Return (x, y) of the center of cell containing provided text 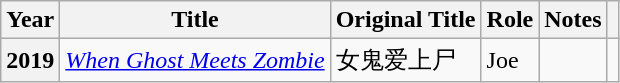
Joe (510, 60)
When Ghost Meets Zombie (195, 60)
Year (30, 20)
Notes (573, 20)
2019 (30, 60)
Title (195, 20)
Original Title (406, 20)
Role (510, 20)
女鬼爱上尸 (406, 60)
